Return the [x, y] coordinate for the center point of the cell that contains the specified text.  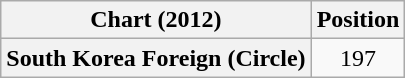
Position [358, 20]
197 [358, 58]
Chart (2012) [156, 20]
South Korea Foreign (Circle) [156, 58]
